For the text-containing cell, return its midpoint in (X, Y) coordinate format. 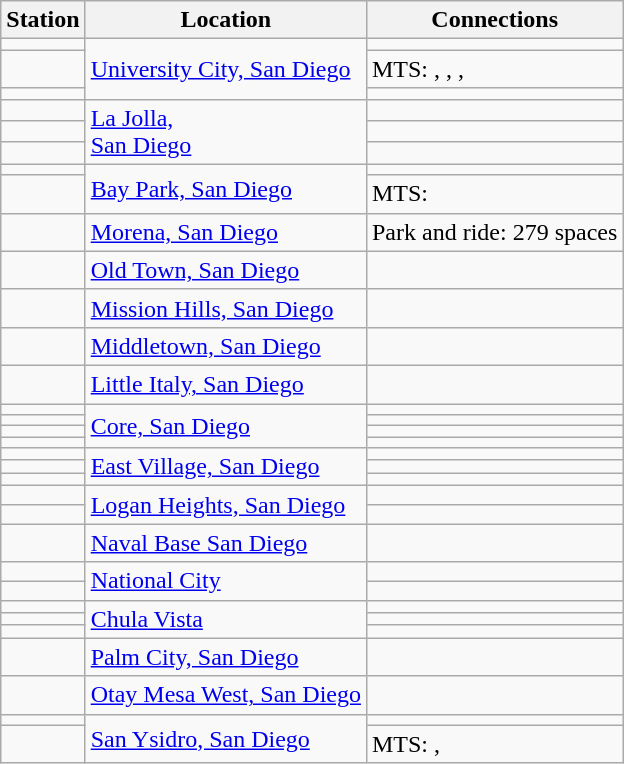
Core, San Diego (226, 426)
Chula Vista (226, 619)
Palm City, San Diego (226, 657)
Connections (494, 20)
Bay Park, San Diego (226, 188)
Otay Mesa West, San Diego (226, 695)
Mission Hills, San Diego (226, 308)
University City, San Diego (226, 69)
Middletown, San Diego (226, 346)
San Ysidro, San Diego (226, 738)
Location (226, 20)
Little Italy, San Diego (226, 384)
Park and ride: 279 spaces (494, 232)
Old Town, San Diego (226, 270)
La Jolla,San Diego (226, 132)
Station (43, 20)
Naval Base San Diego (226, 543)
National City (226, 581)
MTS: (494, 194)
East Village, San Diego (226, 467)
MTS: , (494, 744)
Logan Heights, San Diego (226, 505)
MTS: , , , (494, 69)
Morena, San Diego (226, 232)
